Find where the given text appears and provide that cell's center as [X, Y] coordinate. 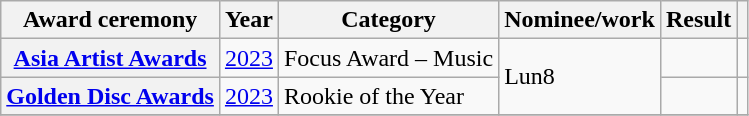
Result [698, 20]
Focus Award – Music [388, 58]
Golden Disc Awards [110, 96]
Year [248, 20]
Rookie of the Year [388, 96]
Asia Artist Awards [110, 58]
Category [388, 20]
Award ceremony [110, 20]
Nominee/work [580, 20]
Lun8 [580, 77]
